Determine the (x, y) coordinate at the center of the cell enclosing the given text.  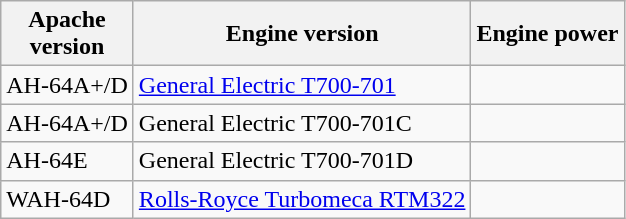
General Electric T700-701 (302, 85)
General Electric T700-701C (302, 123)
General Electric T700-701D (302, 161)
Engine power (548, 34)
WAH-64D (68, 199)
Apache version (68, 34)
AH-64E (68, 161)
Rolls-Royce Turbomeca RTM322 (302, 199)
Engine version (302, 34)
